Detect which cell encompasses the target text, then output its (X, Y) center coordinate. 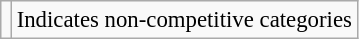
Indicates non-competitive categories (184, 20)
